For the text-containing cell, return its midpoint in (X, Y) coordinate format. 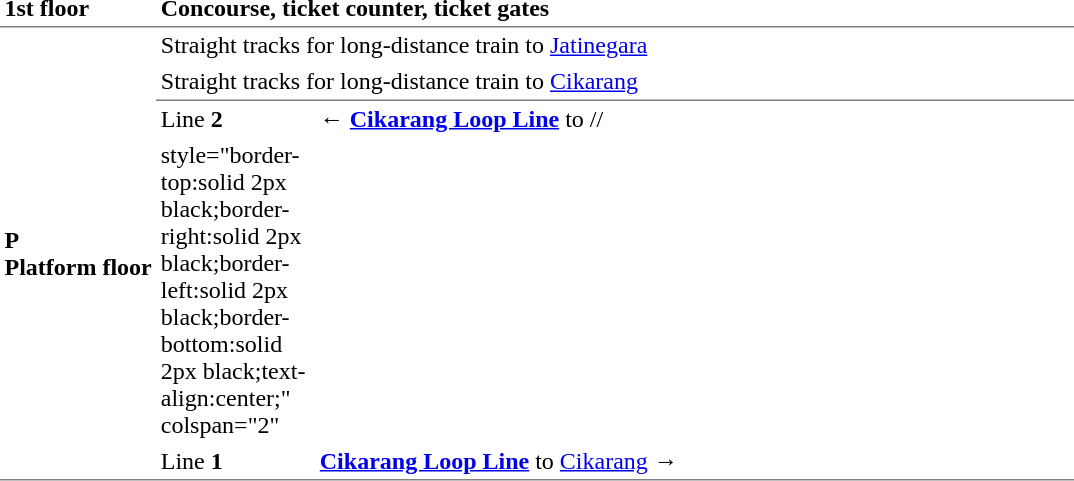
Line 1 (236, 462)
Straight tracks for long-distance train to Jatinegara (615, 45)
Line 2 (236, 119)
← Cikarang Loop Line to // (694, 119)
PPlatform floor (78, 253)
Straight tracks for long-distance train to Cikarang (615, 82)
Cikarang Loop Line to Cikarang → (694, 462)
